Pinpoint the cell where the given text exists, returning its [X, Y] midpoint coordinate. 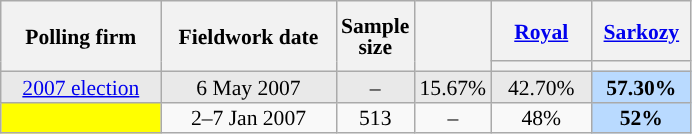
48% [541, 118]
42.70% [541, 86]
Samplesize [375, 36]
513 [375, 118]
Sarkozy [641, 31]
15.67% [452, 86]
Fieldwork date [248, 36]
Polling firm [81, 36]
57.30% [641, 86]
2–7 Jan 2007 [248, 118]
52% [641, 118]
Royal [541, 31]
6 May 2007 [248, 86]
2007 election [81, 86]
